Provide the [X, Y] coordinate of the cell's center where the given text is located.  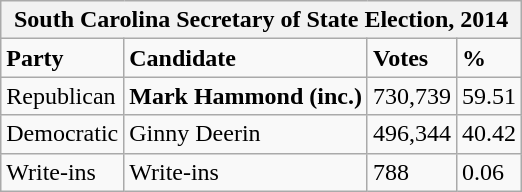
40.42 [490, 134]
Mark Hammond (inc.) [246, 96]
Party [62, 58]
0.06 [490, 172]
South Carolina Secretary of State Election, 2014 [262, 20]
Democratic [62, 134]
% [490, 58]
Candidate [246, 58]
59.51 [490, 96]
Ginny Deerin [246, 134]
788 [412, 172]
730,739 [412, 96]
Republican [62, 96]
Votes [412, 58]
496,344 [412, 134]
